Output the [x, y] coordinate of the center of the cell containing the given text.  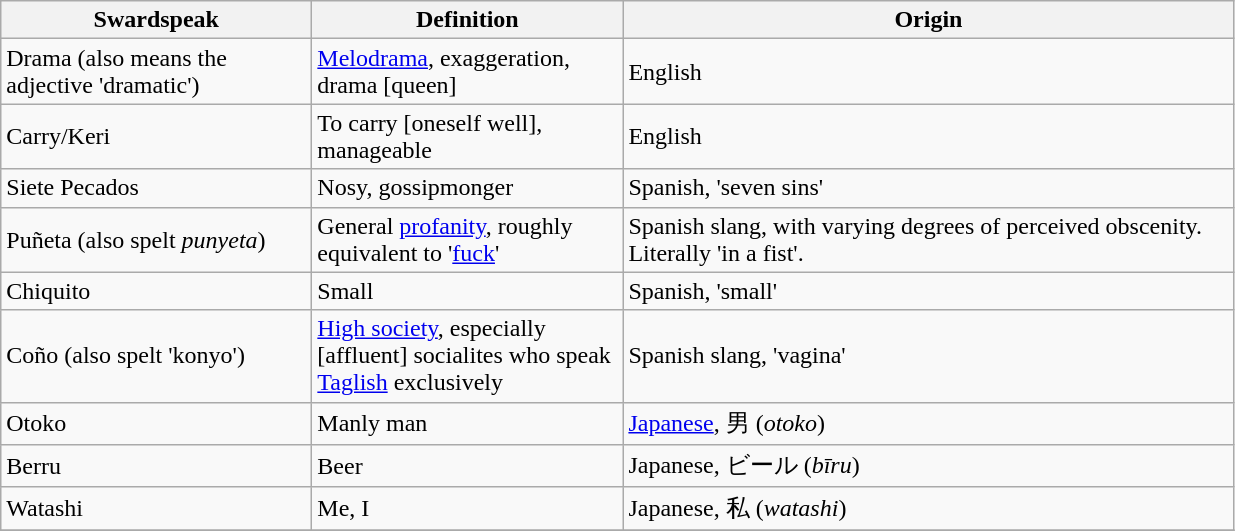
General profanity, roughly equivalent to 'fuck' [468, 240]
Spanish, 'small' [928, 291]
Watashi [156, 508]
Japanese, 男 (otoko) [928, 424]
Spanish slang, 'vagina' [928, 356]
Me, I [468, 508]
Beer [468, 466]
Siete Pecados [156, 188]
Origin [928, 20]
Berru [156, 466]
Chiquito [156, 291]
Spanish, 'seven sins' [928, 188]
Manly man [468, 424]
Spanish slang, with varying degrees of perceived obscenity. Literally 'in a fist'. [928, 240]
Swardspeak [156, 20]
Coño (also spelt 'konyo') [156, 356]
Japanese, 私 (watashi) [928, 508]
High society, especially [affluent] socialites who speak Taglish exclusively [468, 356]
Nosy, gossipmonger [468, 188]
Drama (also means the adjective 'dramatic') [156, 72]
Small [468, 291]
Melodrama, exaggeration, drama [queen] [468, 72]
Japanese, ビール (bīru) [928, 466]
Carry/Keri [156, 136]
Definition [468, 20]
To carry [oneself well], manageable [468, 136]
Puñeta (also spelt punyeta) [156, 240]
Otoko [156, 424]
